Extract the (X, Y) coordinate from the center of the cell holding the provided text.  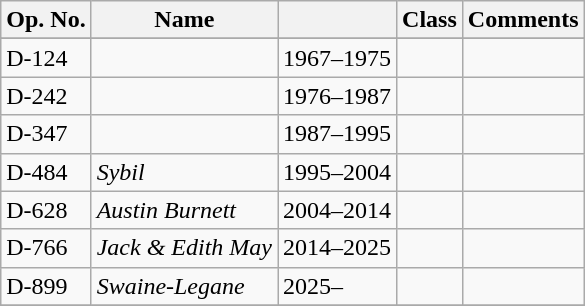
D-484 (46, 172)
1995–2004 (338, 172)
Swaine-Legane (184, 286)
1967–1975 (338, 58)
Name (184, 20)
1987–1995 (338, 134)
D-628 (46, 210)
D-124 (46, 58)
D-766 (46, 248)
Sybil (184, 172)
2014–2025 (338, 248)
Op. No. (46, 20)
2025– (338, 286)
D-347 (46, 134)
1976–1987 (338, 96)
2004–2014 (338, 210)
Class (430, 20)
Austin Burnett (184, 210)
Comments (523, 20)
D-899 (46, 286)
Jack & Edith May (184, 248)
D-242 (46, 96)
